Locate the cell with the specified text and output its (x, y) center coordinate. 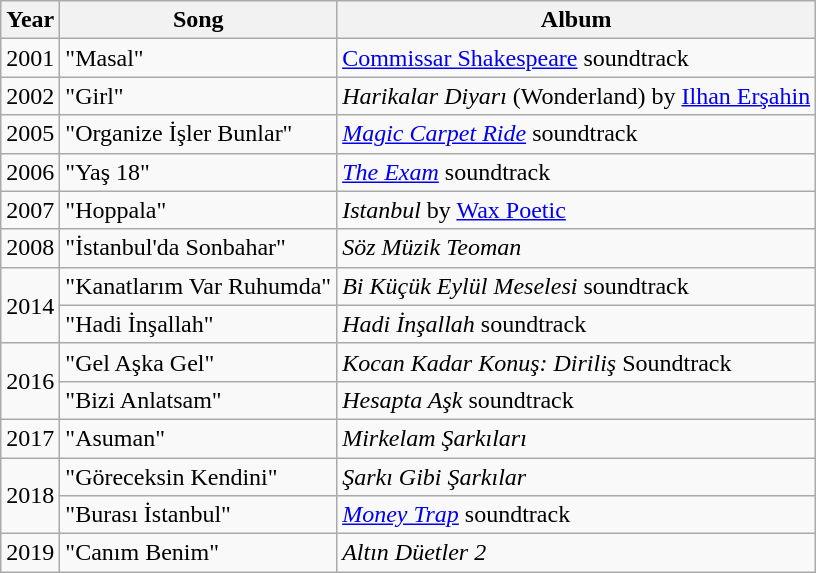
Song (198, 20)
2002 (30, 96)
2018 (30, 496)
Bi Küçük Eylül Meselesi soundtrack (576, 286)
Altın Düetler 2 (576, 553)
Hesapta Aşk soundtrack (576, 400)
2008 (30, 248)
Year (30, 20)
2006 (30, 172)
"Gel Aşka Gel" (198, 362)
"Yaş 18" (198, 172)
"Hadi İnşallah" (198, 324)
Magic Carpet Ride soundtrack (576, 134)
"Göreceksin Kendini" (198, 477)
2016 (30, 381)
"Asuman" (198, 438)
Harikalar Diyarı (Wonderland) by Ilhan Erşahin (576, 96)
Money Trap soundtrack (576, 515)
2014 (30, 305)
2017 (30, 438)
Album (576, 20)
"Bizi Anlatsam" (198, 400)
2007 (30, 210)
Mirkelam Şarkıları (576, 438)
Söz Müzik Teoman (576, 248)
Istanbul by Wax Poetic (576, 210)
Şarkı Gibi Şarkılar (576, 477)
"Girl" (198, 96)
2001 (30, 58)
2005 (30, 134)
"Masal" (198, 58)
"Canım Benim" (198, 553)
"İstanbul'da Sonbahar" (198, 248)
2019 (30, 553)
"Organize İşler Bunlar" (198, 134)
"Kanatlarım Var Ruhumda" (198, 286)
"Hoppala" (198, 210)
Kocan Kadar Konuş: Diriliş Soundtrack (576, 362)
"Burası İstanbul" (198, 515)
The Exam soundtrack (576, 172)
Hadi İnşallah soundtrack (576, 324)
Commissar Shakespeare soundtrack (576, 58)
